Output the [x, y] coordinate of the center of the cell containing the given text.  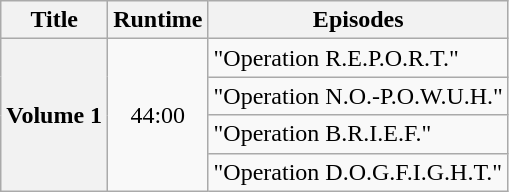
"Operation N.O.-P.O.W.U.H." [358, 96]
Volume 1 [54, 115]
Title [54, 20]
Episodes [358, 20]
44:00 [158, 115]
"Operation B.R.I.E.F." [358, 134]
"Operation R.E.P.O.R.T." [358, 58]
"Operation D.O.G.F.I.G.H.T." [358, 172]
Runtime [158, 20]
